Pinpoint the cell where the given text exists, returning its (X, Y) midpoint coordinate. 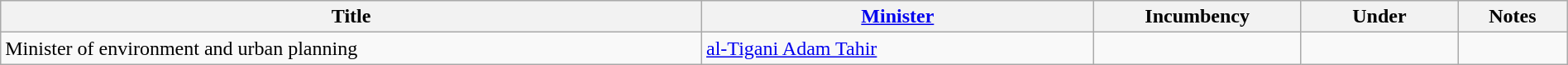
Minister of environment and urban planning (351, 48)
Minister (898, 17)
al-Tigani Adam Tahir (898, 48)
Notes (1513, 17)
Incumbency (1198, 17)
Title (351, 17)
Under (1379, 17)
